Detect which cell encompasses the target text, then output its [x, y] center coordinate. 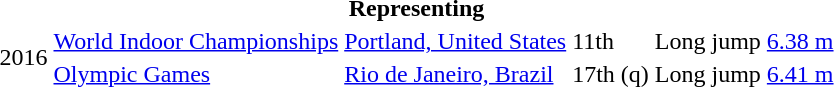
Portland, United States [456, 41]
World Indoor Championships [196, 41]
11th [611, 41]
Long jump [708, 41]
